Detect which cell encompasses the target text, then output its (X, Y) center coordinate. 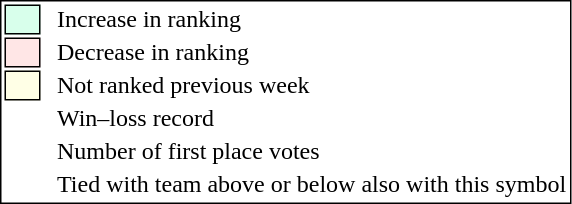
Increase in ranking (312, 19)
Number of first place votes (312, 151)
Tied with team above or below also with this symbol (312, 185)
Decrease in ranking (312, 53)
Win–loss record (312, 119)
Not ranked previous week (312, 85)
